Extract the [X, Y] coordinate from the center of the cell holding the provided text.  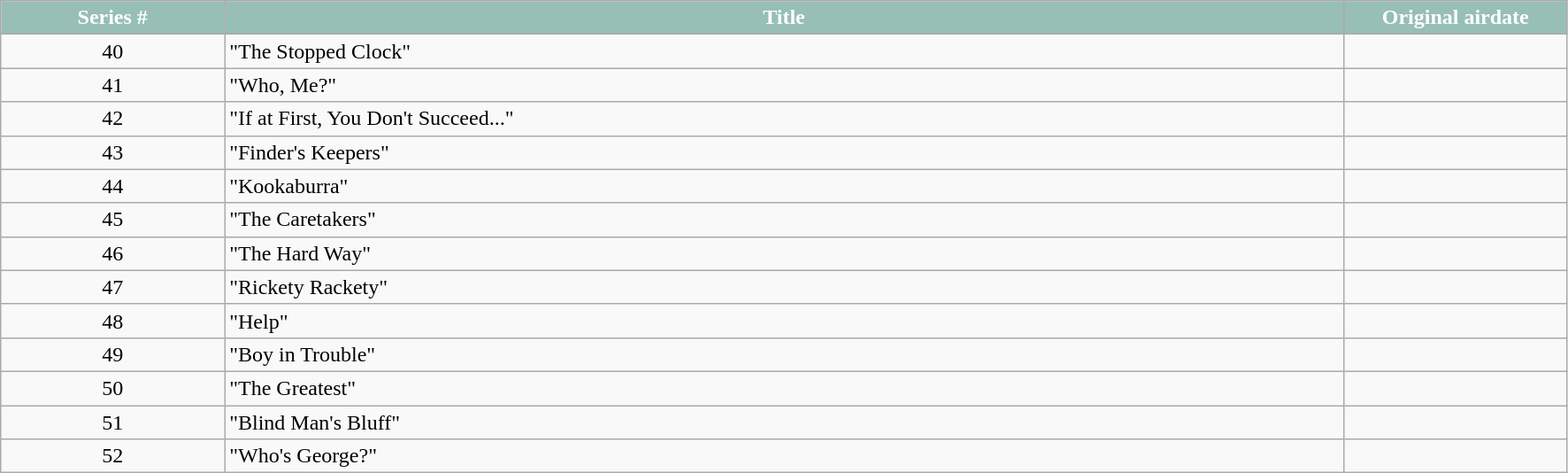
50 [113, 388]
"The Greatest" [784, 388]
43 [113, 152]
49 [113, 354]
"Finder's Keepers" [784, 152]
"The Caretakers" [784, 220]
45 [113, 220]
"The Hard Way" [784, 253]
"The Stopped Clock" [784, 51]
52 [113, 456]
"Blind Man's Bluff" [784, 423]
"Boy in Trouble" [784, 354]
42 [113, 119]
"Help" [784, 321]
"Kookaburra" [784, 186]
Title [784, 18]
44 [113, 186]
41 [113, 85]
"If at First, You Don't Succeed..." [784, 119]
Original airdate [1455, 18]
Series # [113, 18]
"Rickety Rackety" [784, 287]
47 [113, 287]
"Who, Me?" [784, 85]
46 [113, 253]
51 [113, 423]
"Who's George?" [784, 456]
40 [113, 51]
48 [113, 321]
